Extract the (x, y) coordinate from the center of the cell holding the provided text.  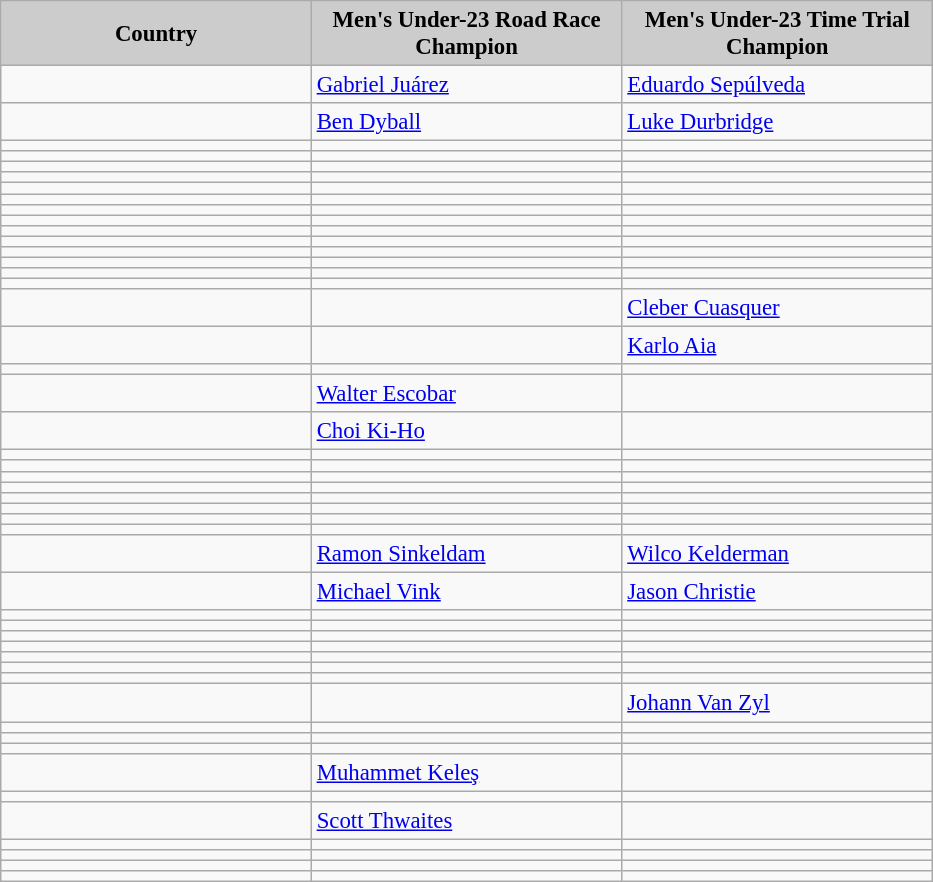
Muhammet Keleş (466, 772)
Wilco Kelderman (778, 554)
Michael Vink (466, 591)
Gabriel Juárez (466, 85)
Johann Van Zyl (778, 703)
Walter Escobar (466, 394)
Ramon Sinkeldam (466, 554)
Men's Under-23 Road Race Champion (466, 34)
Choi Ki-Ho (466, 431)
Scott Thwaites (466, 821)
Karlo Aia (778, 346)
Luke Durbridge (778, 122)
Men's Under-23 Time Trial Champion (778, 34)
Jason Christie (778, 591)
Country (156, 34)
Cleber Cuasquer (778, 308)
Eduardo Sepúlveda (778, 85)
Ben Dyball (466, 122)
